Determine the [X, Y] coordinate at the center of the cell enclosing the given text.  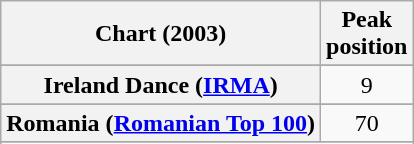
Chart (2003) [161, 34]
Romania (Romanian Top 100) [161, 123]
Peakposition [367, 34]
Ireland Dance (IRMA) [161, 85]
9 [367, 85]
70 [367, 123]
